For the text-containing cell, return its midpoint in [x, y] coordinate format. 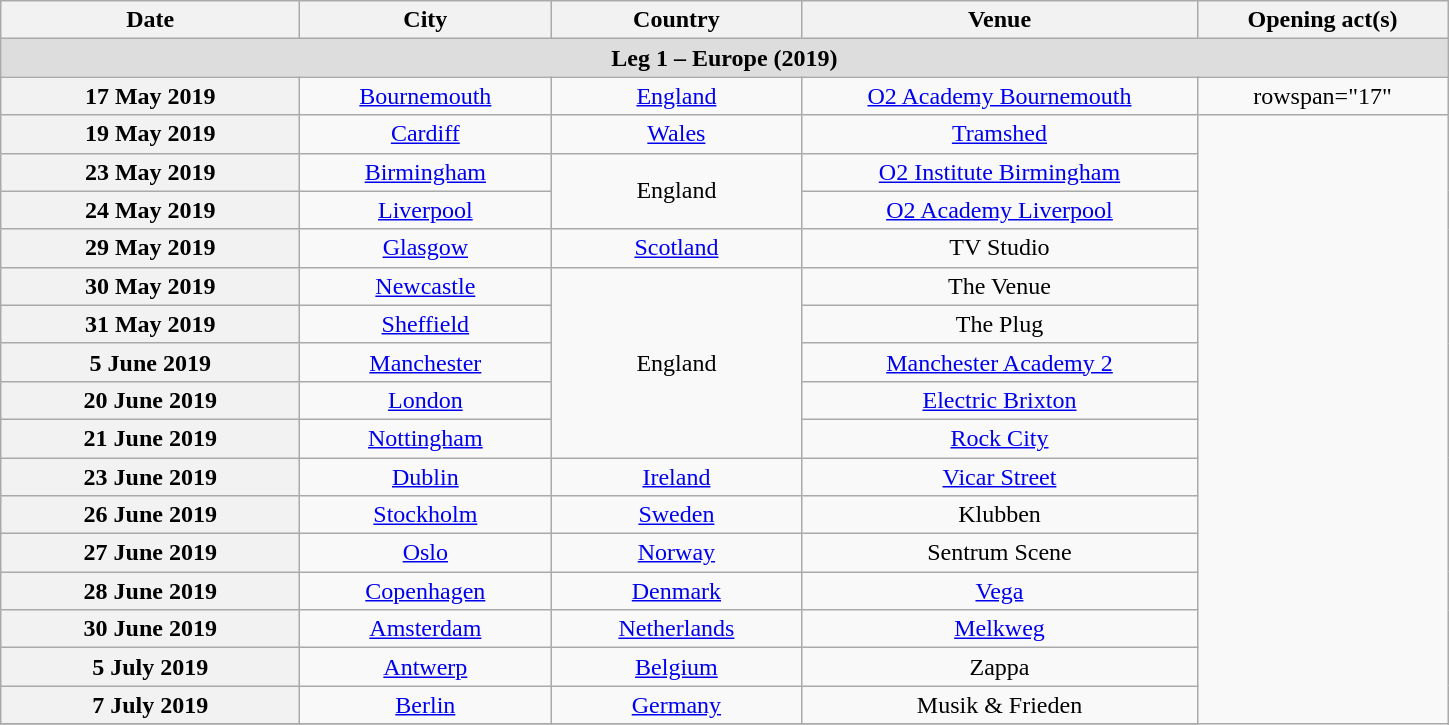
29 May 2019 [150, 248]
Sheffield [426, 324]
Rock City [1000, 438]
26 June 2019 [150, 515]
7 July 2019 [150, 705]
Venue [1000, 20]
O2 Academy Bournemouth [1000, 96]
Nottingham [426, 438]
Dublin [426, 477]
Liverpool [426, 210]
5 June 2019 [150, 362]
Manchester [426, 362]
Cardiff [426, 134]
Opening act(s) [1322, 20]
27 June 2019 [150, 553]
Melkweg [1000, 629]
Date [150, 20]
Berlin [426, 705]
Sweden [676, 515]
23 May 2019 [150, 172]
Sentrum Scene [1000, 553]
17 May 2019 [150, 96]
O2 Institute Birmingham [1000, 172]
Newcastle [426, 286]
Glasgow [426, 248]
The Venue [1000, 286]
Zappa [1000, 667]
21 June 2019 [150, 438]
Tramshed [1000, 134]
Electric Brixton [1000, 400]
31 May 2019 [150, 324]
Belgium [676, 667]
23 June 2019 [150, 477]
Vicar Street [1000, 477]
Oslo [426, 553]
Leg 1 – Europe (2019) [724, 58]
Country [676, 20]
rowspan="17" [1322, 96]
5 July 2019 [150, 667]
Bournemouth [426, 96]
Netherlands [676, 629]
The Plug [1000, 324]
Birmingham [426, 172]
19 May 2019 [150, 134]
London [426, 400]
24 May 2019 [150, 210]
Musik & Frieden [1000, 705]
TV Studio [1000, 248]
Ireland [676, 477]
Denmark [676, 591]
30 May 2019 [150, 286]
Wales [676, 134]
Klubben [1000, 515]
Copenhagen [426, 591]
20 June 2019 [150, 400]
O2 Academy Liverpool [1000, 210]
Amsterdam [426, 629]
Norway [676, 553]
Antwerp [426, 667]
Vega [1000, 591]
30 June 2019 [150, 629]
Germany [676, 705]
Stockholm [426, 515]
City [426, 20]
Scotland [676, 248]
Manchester Academy 2 [1000, 362]
28 June 2019 [150, 591]
